Return the (X, Y) coordinate for the center point of the cell that contains the specified text.  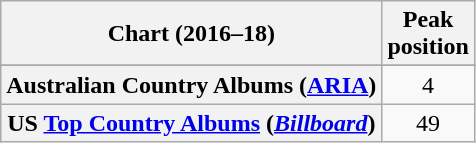
Australian Country Albums (ARIA) (192, 85)
US Top Country Albums (Billboard) (192, 123)
Chart (2016–18) (192, 34)
49 (428, 123)
4 (428, 85)
Peakposition (428, 34)
